Return [X, Y] of the center of cell containing provided text 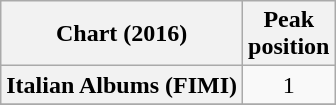
Italian Albums (FIMI) [122, 85]
Peakposition [289, 34]
Chart (2016) [122, 34]
1 [289, 85]
